Scan for the cell matching the given text and deliver its [x, y] coordinate at center. 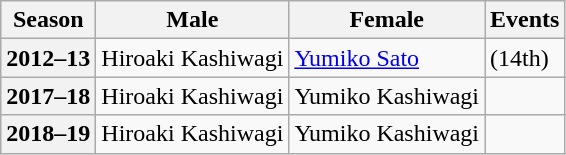
Events [525, 20]
Male [192, 20]
Female [387, 20]
2017–18 [48, 96]
Yumiko Sato [387, 58]
2012–13 [48, 58]
Season [48, 20]
2018–19 [48, 134]
(14th) [525, 58]
